Scan for the cell matching the given text and deliver its [X, Y] coordinate at center. 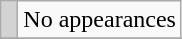
No appearances [100, 20]
